Detect which cell encompasses the target text, then output its (x, y) center coordinate. 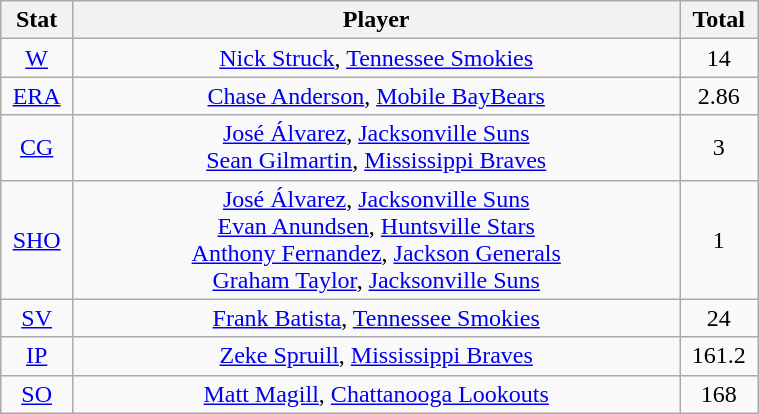
José Álvarez, Jacksonville Suns Evan Anundsen, Huntsville Stars Anthony Fernandez, Jackson Generals Graham Taylor, Jacksonville Suns (376, 240)
Frank Batista, Tennessee Smokies (376, 318)
SO (37, 394)
Nick Struck, Tennessee Smokies (376, 58)
W (37, 58)
SV (37, 318)
168 (719, 394)
Chase Anderson, Mobile BayBears (376, 96)
ERA (37, 96)
3 (719, 148)
IP (37, 356)
Total (719, 20)
2.86 (719, 96)
Matt Magill, Chattanooga Lookouts (376, 394)
Zeke Spruill, Mississippi Braves (376, 356)
Player (376, 20)
José Álvarez, Jacksonville Suns Sean Gilmartin, Mississippi Braves (376, 148)
14 (719, 58)
CG (37, 148)
161.2 (719, 356)
Stat (37, 20)
1 (719, 240)
SHO (37, 240)
24 (719, 318)
